Determine the (x, y) coordinate at the center of the cell enclosing the given text.  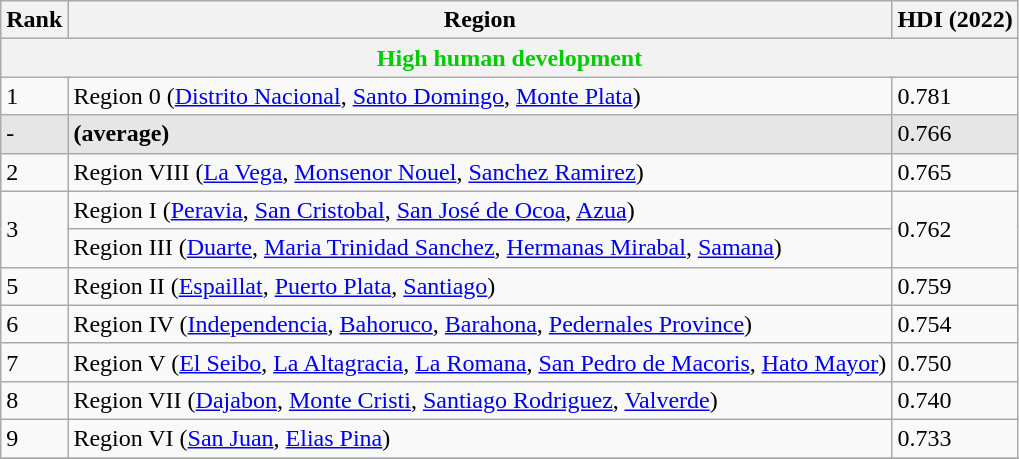
Rank (34, 20)
2 (34, 172)
5 (34, 286)
7 (34, 362)
- (34, 134)
0.740 (955, 400)
9 (34, 438)
0.754 (955, 324)
Region VII (Dajabon, Monte Cristi, Santiago Rodriguez, Valverde) (480, 400)
Region VI (San Juan, Elias Pina) (480, 438)
0.762 (955, 229)
0.733 (955, 438)
0.759 (955, 286)
8 (34, 400)
High human development (510, 58)
Region IV (Independencia, Bahoruco, Barahona, Pedernales Province) (480, 324)
Region VIII (La Vega, Monsenor Nouel, Sanchez Ramirez) (480, 172)
0.750 (955, 362)
Region III (Duarte, Maria Trinidad Sanchez, Hermanas Mirabal, Samana) (480, 248)
Region (480, 20)
(average) (480, 134)
0.781 (955, 96)
Region I (Peravia, San Cristobal, San José de Ocoa, Azua) (480, 210)
Region V (El Seibo, La Altagracia, La Romana, San Pedro de Macoris, Hato Mayor) (480, 362)
0.765 (955, 172)
HDI (2022) (955, 20)
0.766 (955, 134)
Region II (Espaillat, Puerto Plata, Santiago) (480, 286)
1 (34, 96)
3 (34, 229)
Region 0 (Distrito Nacional, Santo Domingo, Monte Plata) (480, 96)
6 (34, 324)
